Determine the (X, Y) coordinate at the center of the cell enclosing the given text.  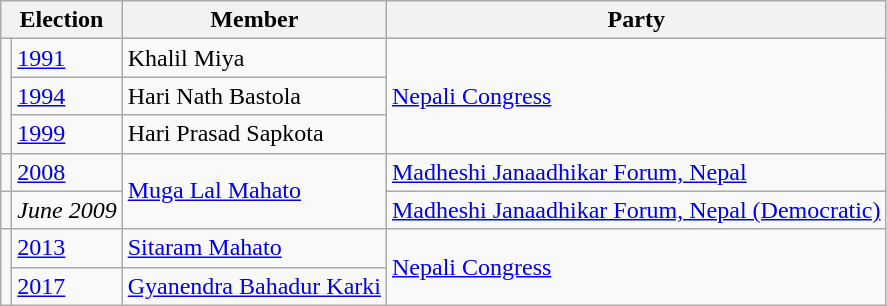
Hari Nath Bastola (254, 96)
Muga Lal Mahato (254, 191)
Khalil Miya (254, 58)
2008 (67, 172)
1991 (67, 58)
1999 (67, 134)
Member (254, 20)
June 2009 (67, 210)
Sitaram Mahato (254, 248)
Madheshi Janaadhikar Forum, Nepal (Democratic) (636, 210)
Party (636, 20)
Madheshi Janaadhikar Forum, Nepal (636, 172)
2017 (67, 286)
Election (62, 20)
2013 (67, 248)
Hari Prasad Sapkota (254, 134)
Gyanendra Bahadur Karki (254, 286)
1994 (67, 96)
